Return (X, Y) of the center of cell containing provided text 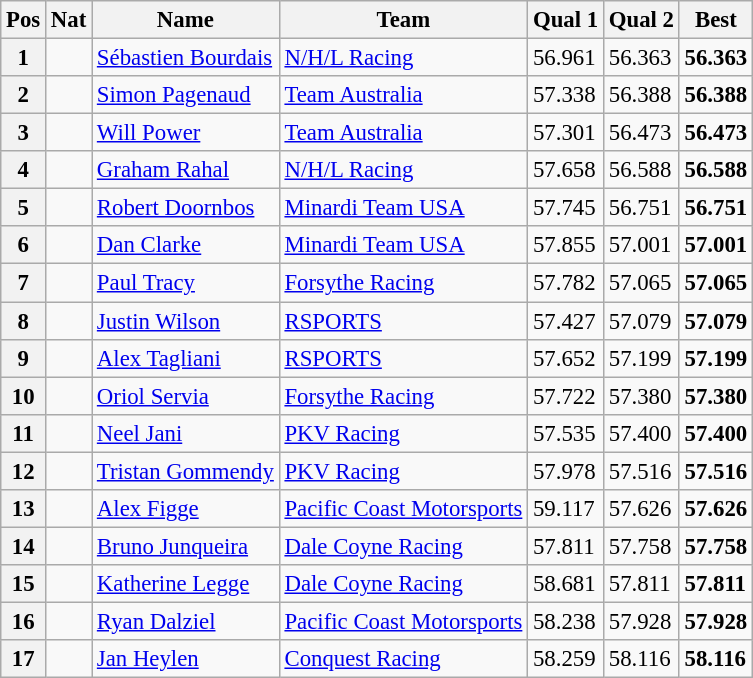
6 (24, 245)
13 (24, 509)
57.782 (566, 283)
57.338 (566, 95)
Neel Jani (186, 433)
Alex Figge (186, 509)
Name (186, 20)
Oriol Servia (186, 396)
58.238 (566, 621)
4 (24, 170)
Paul Tracy (186, 283)
17 (24, 659)
7 (24, 283)
Justin Wilson (186, 321)
57.745 (566, 208)
Alex Tagliani (186, 358)
56.961 (566, 58)
Ryan Dalziel (186, 621)
57.855 (566, 245)
8 (24, 321)
Tristan Gommendy (186, 471)
Dan Clarke (186, 245)
Bruno Junqueira (186, 546)
57.652 (566, 358)
Simon Pagenaud (186, 95)
Conquest Racing (404, 659)
16 (24, 621)
11 (24, 433)
57.301 (566, 133)
Team (404, 20)
10 (24, 396)
57.427 (566, 321)
Robert Doornbos (186, 208)
58.681 (566, 584)
3 (24, 133)
5 (24, 208)
Best (716, 20)
15 (24, 584)
58.259 (566, 659)
Pos (24, 20)
9 (24, 358)
57.658 (566, 170)
14 (24, 546)
Qual 1 (566, 20)
12 (24, 471)
57.535 (566, 433)
Sébastien Bourdais (186, 58)
Katherine Legge (186, 584)
57.978 (566, 471)
57.722 (566, 396)
Jan Heylen (186, 659)
Will Power (186, 133)
Nat (69, 20)
59.117 (566, 509)
1 (24, 58)
Qual 2 (641, 20)
2 (24, 95)
Graham Rahal (186, 170)
